Determine the [X, Y] coordinate at the center of the cell enclosing the given text.  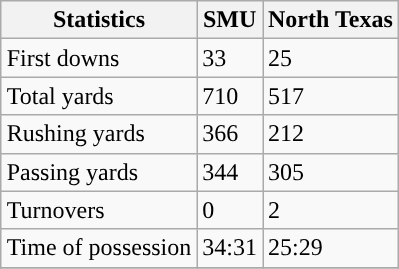
366 [230, 134]
25 [330, 58]
25:29 [330, 248]
Turnovers [99, 210]
Total yards [99, 96]
212 [330, 134]
517 [330, 96]
710 [230, 96]
33 [230, 58]
Statistics [99, 20]
Time of possession [99, 248]
North Texas [330, 20]
First downs [99, 58]
2 [330, 210]
305 [330, 172]
SMU [230, 20]
344 [230, 172]
Passing yards [99, 172]
0 [230, 210]
Rushing yards [99, 134]
34:31 [230, 248]
